Capture the cell that displays the provided text and extract its (X, Y) central coordinate. 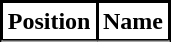
Position (50, 22)
Name (134, 22)
